Pinpoint the cell where the given text exists, returning its (X, Y) midpoint coordinate. 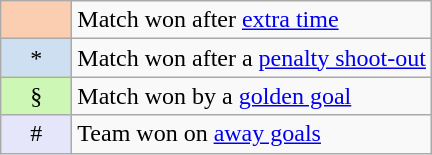
Match won after extra time (252, 20)
# (36, 134)
§ (36, 96)
Match won after a penalty shoot-out (252, 58)
Match won by a golden goal (252, 96)
* (36, 58)
Team won on away goals (252, 134)
